For the text-containing cell, return its midpoint in (x, y) coordinate format. 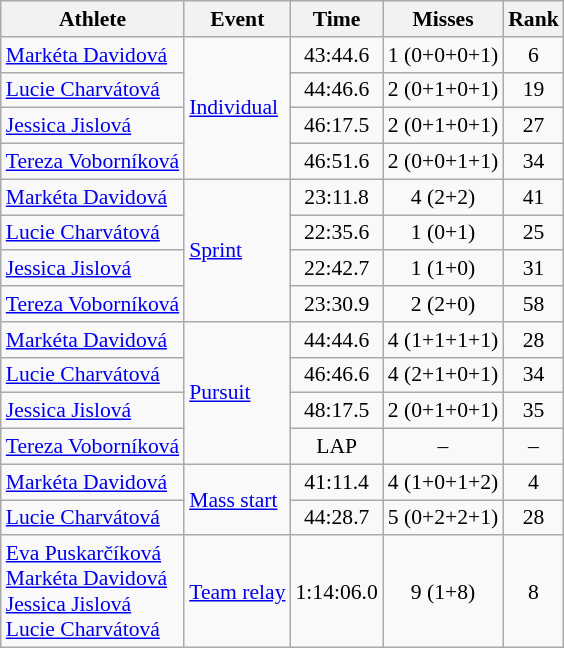
Eva PuskarčíkováMarkéta DavidováJessica JislováLucie Charvátová (92, 592)
27 (534, 126)
LAP (337, 447)
19 (534, 90)
46:46.6 (337, 375)
Individual (237, 108)
1:14:06.0 (337, 592)
23:30.9 (337, 304)
4 (1+1+1+1) (443, 340)
1 (1+0) (443, 269)
6 (534, 55)
2 (0+0+1+1) (443, 162)
2 (2+0) (443, 304)
22:35.6 (337, 233)
8 (534, 592)
Rank (534, 19)
Time (337, 19)
58 (534, 304)
Team relay (237, 592)
31 (534, 269)
41:11.4 (337, 482)
4 (2+1+0+1) (443, 375)
Pursuit (237, 393)
4 (2+2) (443, 197)
Athlete (92, 19)
48:17.5 (337, 411)
22:42.7 (337, 269)
43:44.6 (337, 55)
Mass start (237, 500)
4 (534, 482)
Misses (443, 19)
44:28.7 (337, 518)
25 (534, 233)
41 (534, 197)
1 (0+0+0+1) (443, 55)
35 (534, 411)
44:46.6 (337, 90)
46:51.6 (337, 162)
4 (1+0+1+2) (443, 482)
46:17.5 (337, 126)
5 (0+2+2+1) (443, 518)
Event (237, 19)
23:11.8 (337, 197)
1 (0+1) (443, 233)
Sprint (237, 250)
9 (1+8) (443, 592)
44:44.6 (337, 340)
